Pinpoint the cell where the given text exists, returning its [X, Y] midpoint coordinate. 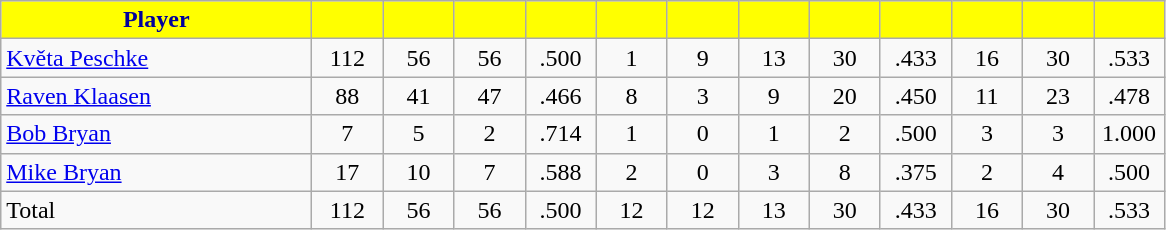
Total [156, 210]
11 [986, 96]
.450 [916, 96]
.478 [1130, 96]
Bob Bryan [156, 134]
Květa Peschke [156, 58]
41 [418, 96]
23 [1058, 96]
88 [348, 96]
5 [418, 134]
.466 [560, 96]
1.000 [1130, 134]
Player [156, 20]
.375 [916, 172]
4 [1058, 172]
20 [844, 96]
47 [490, 96]
17 [348, 172]
.714 [560, 134]
10 [418, 172]
Raven Klaasen [156, 96]
.588 [560, 172]
Mike Bryan [156, 172]
